Detect which cell encompasses the target text, then output its (x, y) center coordinate. 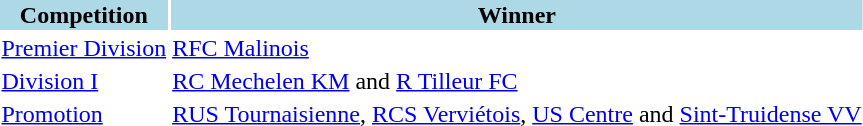
RFC Malinois (517, 48)
Premier Division (84, 48)
Winner (517, 15)
Division I (84, 81)
RC Mechelen KM and R Tilleur FC (517, 81)
Competition (84, 15)
